Identify which cell holds the provided text, then report its (x, y) central coordinate. 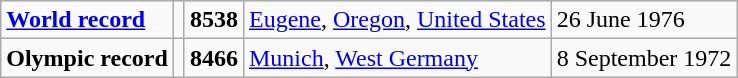
Olympic record (88, 58)
8 September 1972 (644, 58)
World record (88, 20)
Munich, West Germany (397, 58)
8466 (214, 58)
Eugene, Oregon, United States (397, 20)
26 June 1976 (644, 20)
8538 (214, 20)
